Detect which cell encompasses the target text, then output its [x, y] center coordinate. 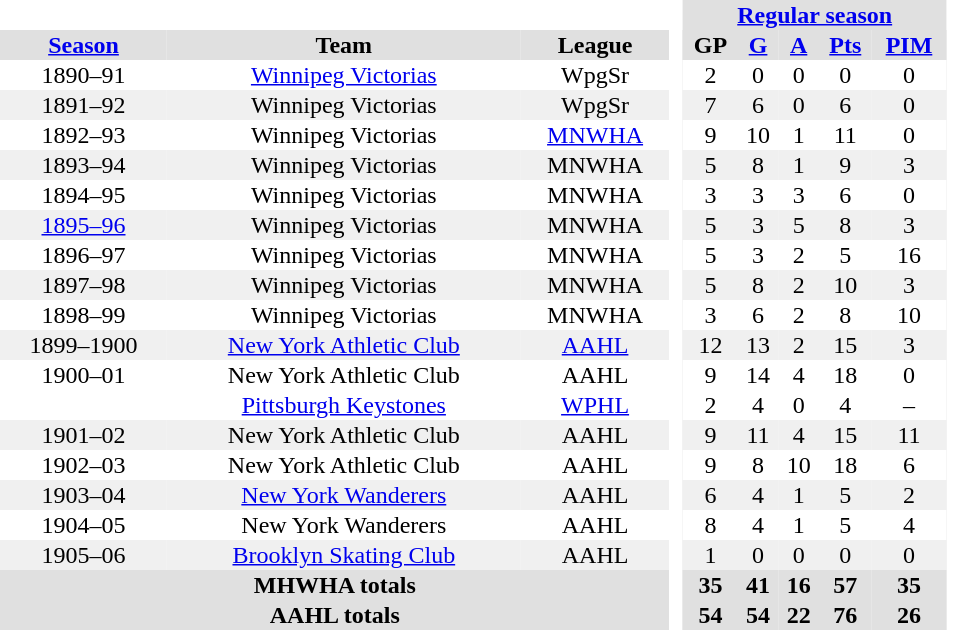
– [910, 405]
1905–06 [84, 555]
57 [846, 585]
1898–99 [84, 315]
1893–94 [84, 165]
41 [758, 585]
1891–92 [84, 105]
Brooklyn Skating Club [344, 555]
1900–01 [84, 375]
1903–04 [84, 495]
GP [710, 45]
76 [846, 615]
League [596, 45]
1892–93 [84, 135]
1901–02 [84, 435]
1899–1900 [84, 345]
MHWHA totals [335, 585]
PIM [910, 45]
12 [710, 345]
G [758, 45]
13 [758, 345]
26 [910, 615]
A [798, 45]
Regular season [814, 15]
22 [798, 615]
1895–96 [84, 225]
1890–91 [84, 75]
1894–95 [84, 195]
WPHL [596, 405]
1897–98 [84, 285]
AAHL totals [335, 615]
1896–97 [84, 255]
Team [344, 45]
Pittsburgh Keystones [344, 405]
Pts [846, 45]
1902–03 [84, 465]
1904–05 [84, 525]
14 [758, 375]
7 [710, 105]
Season [84, 45]
